Identify which cell holds the provided text, then report its [X, Y] central coordinate. 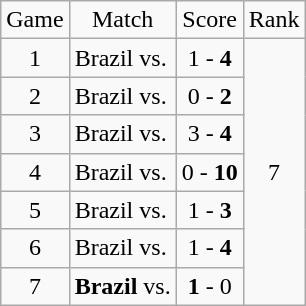
1 - 3 [210, 210]
Rank [274, 20]
3 [35, 134]
Match [122, 20]
Game [35, 20]
5 [35, 210]
Score [210, 20]
2 [35, 96]
3 - 4 [210, 134]
0 - 10 [210, 172]
4 [35, 172]
0 - 2 [210, 96]
1 [35, 58]
1 - 0 [210, 286]
6 [35, 248]
